Locate the cell with the specified text and output its [X, Y] center coordinate. 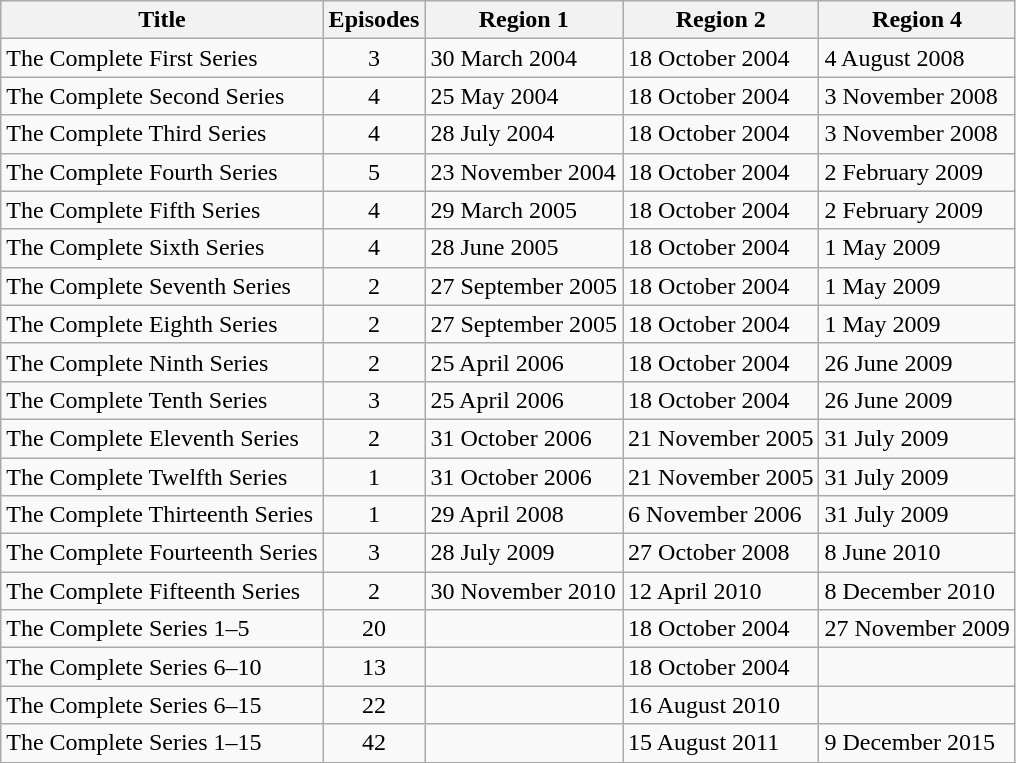
8 December 2010 [917, 591]
25 May 2004 [524, 96]
16 August 2010 [721, 705]
The Complete Tenth Series [162, 400]
The Complete Series 6–10 [162, 667]
The Complete Series 1–5 [162, 629]
The Complete Third Series [162, 134]
27 October 2008 [721, 553]
4 August 2008 [917, 58]
The Complete Ninth Series [162, 362]
The Complete Series 6–15 [162, 705]
23 November 2004 [524, 172]
5 [374, 172]
27 November 2009 [917, 629]
The Complete Eighth Series [162, 324]
29 April 2008 [524, 515]
Region 1 [524, 20]
The Complete Eleventh Series [162, 438]
The Complete First Series [162, 58]
The Complete Series 1–15 [162, 743]
The Complete Fourth Series [162, 172]
28 July 2009 [524, 553]
28 June 2005 [524, 248]
The Complete Seventh Series [162, 286]
The Complete Fifth Series [162, 210]
The Complete Fourteenth Series [162, 553]
15 August 2011 [721, 743]
30 March 2004 [524, 58]
The Complete Sixth Series [162, 248]
Episodes [374, 20]
12 April 2010 [721, 591]
20 [374, 629]
The Complete Second Series [162, 96]
9 December 2015 [917, 743]
The Complete Thirteenth Series [162, 515]
6 November 2006 [721, 515]
22 [374, 705]
29 March 2005 [524, 210]
28 July 2004 [524, 134]
Title [162, 20]
Region 4 [917, 20]
Region 2 [721, 20]
13 [374, 667]
The Complete Fifteenth Series [162, 591]
30 November 2010 [524, 591]
The Complete Twelfth Series [162, 477]
42 [374, 743]
8 June 2010 [917, 553]
